Return the [X, Y] coordinate for the center point of the cell that contains the specified text.  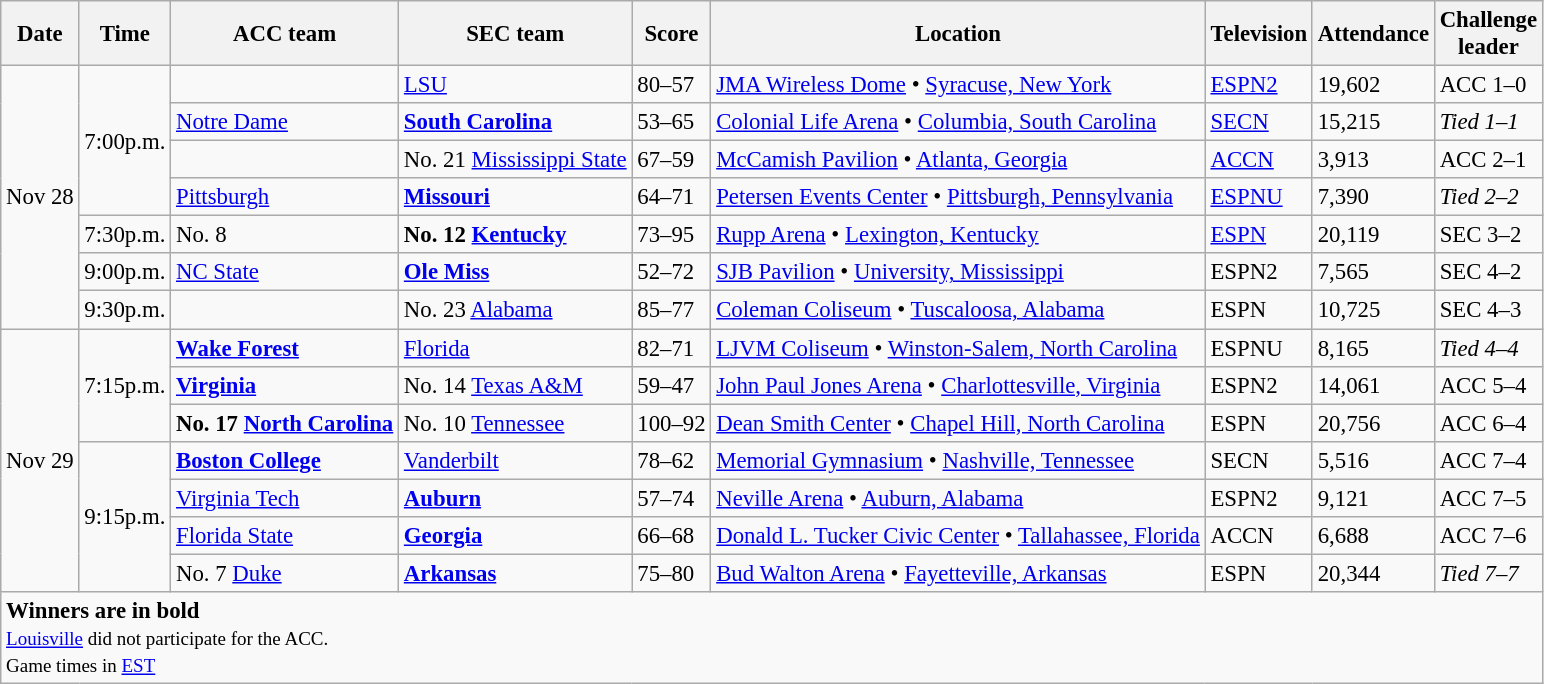
20,756 [1373, 423]
Florida [516, 348]
SEC 4–3 [1488, 310]
Auburn [516, 498]
John Paul Jones Arena • Charlottesville, Virginia [958, 385]
LSU [516, 85]
Wake Forest [285, 348]
59–47 [672, 385]
Arkansas [516, 573]
67–59 [672, 160]
6,688 [1373, 536]
20,119 [1373, 235]
No. 23 Alabama [516, 310]
No. 8 [285, 235]
Time [125, 34]
NC State [285, 273]
Tied 2–2 [1488, 197]
7:15p.m. [125, 386]
No. 21 Mississippi State [516, 160]
Location [958, 34]
ACC 7–4 [1488, 460]
No. 10 Tennessee [516, 423]
Vanderbilt [516, 460]
ACC 1–0 [1488, 85]
7:00p.m. [125, 141]
52–72 [672, 273]
8,165 [1373, 348]
JMA Wireless Dome • Syracuse, New York [958, 85]
Winners are in boldLouisville did not participate for the ACC.Game times in EST [772, 638]
57–74 [672, 498]
78–62 [672, 460]
No. 12 Kentucky [516, 235]
ACC 6–4 [1488, 423]
Boston College [285, 460]
7,390 [1373, 197]
ACC team [285, 34]
Nov 29 [40, 460]
Date [40, 34]
ACC 5–4 [1488, 385]
LJVM Coliseum • Winston-Salem, North Carolina [958, 348]
85–77 [672, 310]
Missouri [516, 197]
10,725 [1373, 310]
Virginia Tech [285, 498]
ACC 2–1 [1488, 160]
Florida State [285, 536]
Bud Walton Arena • Fayetteville, Arkansas [958, 573]
9:00p.m. [125, 273]
Georgia [516, 536]
100–92 [672, 423]
66–68 [672, 536]
No. 17 North Carolina [285, 423]
9:30p.m. [125, 310]
64–71 [672, 197]
Television [1258, 34]
Tied 1–1 [1488, 122]
Challengeleader [1488, 34]
No. 14 Texas A&M [516, 385]
9,121 [1373, 498]
Dean Smith Center • Chapel Hill, North Carolina [958, 423]
No. 7 Duke [285, 573]
Virginia [285, 385]
7:30p.m. [125, 235]
SEC team [516, 34]
73–95 [672, 235]
5,516 [1373, 460]
53–65 [672, 122]
20,344 [1373, 573]
ACC 7–5 [1488, 498]
Score [672, 34]
SJB Pavilion • University, Mississippi [958, 273]
South Carolina [516, 122]
SEC 3–2 [1488, 235]
ACC 7–6 [1488, 536]
3,913 [1373, 160]
82–71 [672, 348]
Petersen Events Center • Pittsburgh, Pennsylvania [958, 197]
Neville Arena • Auburn, Alabama [958, 498]
Memorial Gymnasium • Nashville, Tennessee [958, 460]
7,565 [1373, 273]
Colonial Life Arena • Columbia, South Carolina [958, 122]
Tied 4–4 [1488, 348]
19,602 [1373, 85]
Rupp Arena • Lexington, Kentucky [958, 235]
Attendance [1373, 34]
Pittsburgh [285, 197]
Donald L. Tucker Civic Center • Tallahassee, Florida [958, 536]
15,215 [1373, 122]
Nov 28 [40, 198]
80–57 [672, 85]
SEC 4–2 [1488, 273]
Tied 7–7 [1488, 573]
14,061 [1373, 385]
McCamish Pavilion • Atlanta, Georgia [958, 160]
75–80 [672, 573]
Coleman Coliseum • Tuscaloosa, Alabama [958, 310]
9:15p.m. [125, 516]
Ole Miss [516, 273]
Notre Dame [285, 122]
